Pinpoint the cell where the given text exists, returning its [X, Y] midpoint coordinate. 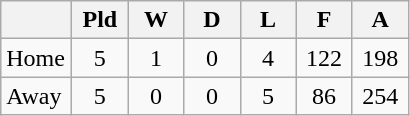
Pld [100, 20]
W [156, 20]
A [380, 20]
L [268, 20]
254 [380, 96]
86 [324, 96]
D [212, 20]
Away [36, 96]
122 [324, 58]
F [324, 20]
1 [156, 58]
198 [380, 58]
4 [268, 58]
Home [36, 58]
